Determine the [X, Y] coordinate at the center of the cell enclosing the given text.  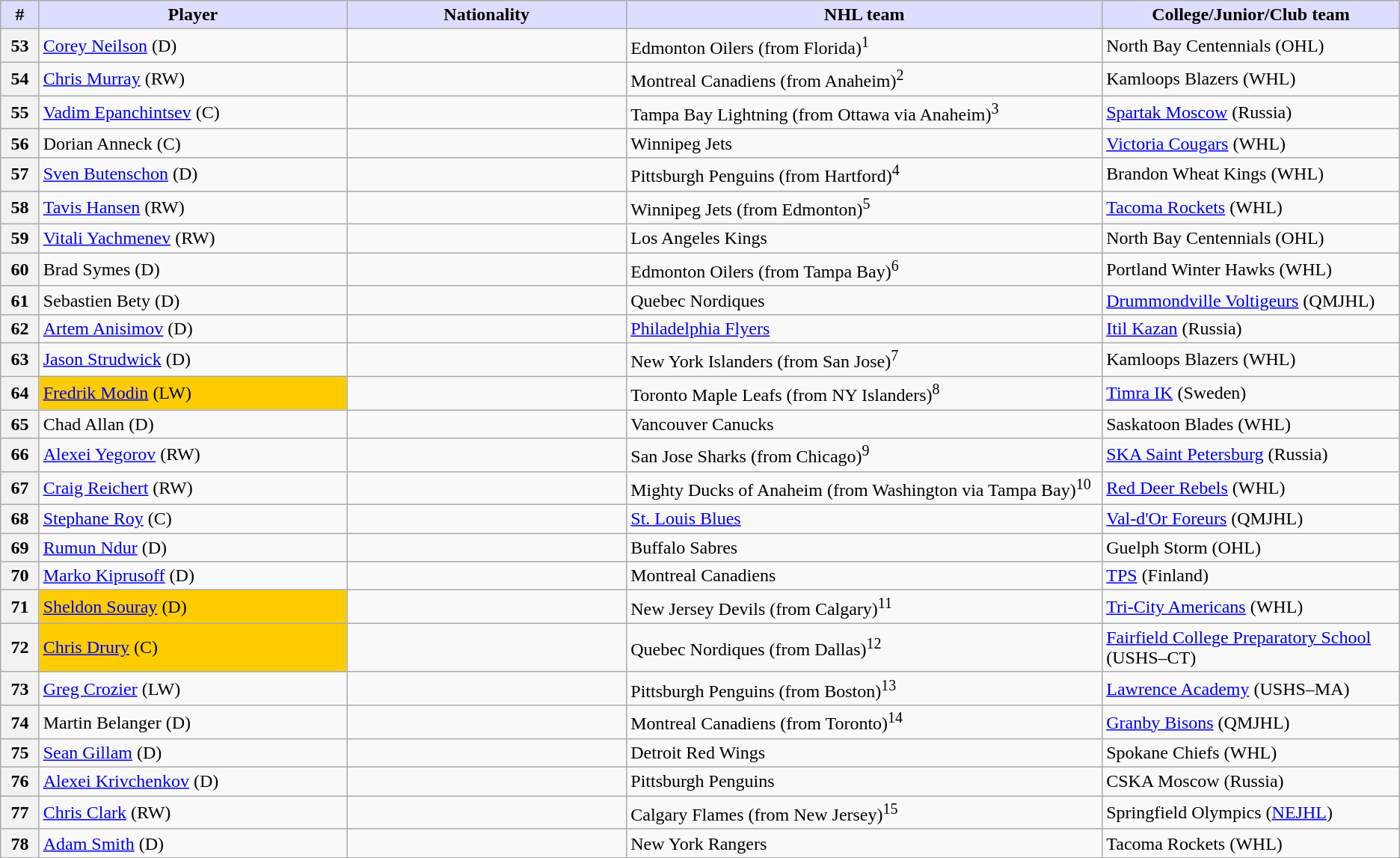
69 [19, 548]
Alexei Yegorov (RW) [193, 455]
Saskatoon Blades (WHL) [1251, 424]
54 [19, 79]
Buffalo Sabres [865, 548]
Drummondville Voltigeurs (QMJHL) [1251, 300]
Spokane Chiefs (WHL) [1251, 753]
TPS (Finland) [1251, 576]
Nationality [487, 15]
61 [19, 300]
53 [19, 46]
CSKA Moscow (Russia) [1251, 782]
New York Islanders (from San Jose)7 [865, 359]
Montreal Canadiens [865, 576]
Granby Bisons (QMJHL) [1251, 723]
Alexei Krivchenkov (D) [193, 782]
Tampa Bay Lightning (from Ottawa via Anaheim)3 [865, 112]
72 [19, 648]
56 [19, 143]
Vancouver Canucks [865, 424]
Calgary Flames (from New Jersey)15 [865, 812]
Vadim Epanchintsev (C) [193, 112]
Craig Reichert (RW) [193, 488]
Chad Allan (D) [193, 424]
Jason Strudwick (D) [193, 359]
59 [19, 239]
Fairfield College Preparatory School (USHS–CT) [1251, 648]
Artem Anisimov (D) [193, 328]
Dorian Anneck (C) [193, 143]
Tri-City Americans (WHL) [1251, 607]
Winnipeg Jets (from Edmonton)5 [865, 208]
Lawrence Academy (USHS–MA) [1251, 688]
Chris Drury (C) [193, 648]
Philadelphia Flyers [865, 328]
Victoria Cougars (WHL) [1251, 143]
Mighty Ducks of Anaheim (from Washington via Tampa Bay)10 [865, 488]
College/Junior/Club team [1251, 15]
Quebec Nordiques [865, 300]
62 [19, 328]
Portland Winter Hawks (WHL) [1251, 269]
68 [19, 519]
64 [19, 393]
Timra IK (Sweden) [1251, 393]
Vitali Yachmenev (RW) [193, 239]
Brad Symes (D) [193, 269]
77 [19, 812]
Winnipeg Jets [865, 143]
Itil Kazan (Russia) [1251, 328]
Los Angeles Kings [865, 239]
Greg Crozier (LW) [193, 688]
Springfield Olympics (NEJHL) [1251, 812]
66 [19, 455]
Sean Gillam (D) [193, 753]
67 [19, 488]
Montreal Canadiens (from Anaheim)2 [865, 79]
71 [19, 607]
St. Louis Blues [865, 519]
San Jose Sharks (from Chicago)9 [865, 455]
Player [193, 15]
Martin Belanger (D) [193, 723]
Spartak Moscow (Russia) [1251, 112]
Tavis Hansen (RW) [193, 208]
Val-d'Or Foreurs (QMJHL) [1251, 519]
Brandon Wheat Kings (WHL) [1251, 175]
Pittsburgh Penguins (from Boston)13 [865, 688]
Rumun Ndur (D) [193, 548]
NHL team [865, 15]
Sven Butenschon (D) [193, 175]
Marko Kiprusoff (D) [193, 576]
75 [19, 753]
65 [19, 424]
# [19, 15]
New Jersey Devils (from Calgary)11 [865, 607]
Stephane Roy (C) [193, 519]
78 [19, 843]
70 [19, 576]
Montreal Canadiens (from Toronto)14 [865, 723]
Quebec Nordiques (from Dallas)12 [865, 648]
SKA Saint Petersburg (Russia) [1251, 455]
63 [19, 359]
Toronto Maple Leafs (from NY Islanders)8 [865, 393]
Red Deer Rebels (WHL) [1251, 488]
57 [19, 175]
55 [19, 112]
58 [19, 208]
Chris Murray (RW) [193, 79]
76 [19, 782]
Pittsburgh Penguins (from Hartford)4 [865, 175]
Guelph Storm (OHL) [1251, 548]
Chris Clark (RW) [193, 812]
74 [19, 723]
Fredrik Modin (LW) [193, 393]
Corey Neilson (D) [193, 46]
Pittsburgh Penguins [865, 782]
Sheldon Souray (D) [193, 607]
Edmonton Oilers (from Florida)1 [865, 46]
New York Rangers [865, 843]
73 [19, 688]
Sebastien Bety (D) [193, 300]
Edmonton Oilers (from Tampa Bay)6 [865, 269]
Adam Smith (D) [193, 843]
Detroit Red Wings [865, 753]
60 [19, 269]
